Detect which cell encompasses the target text, then output its [x, y] center coordinate. 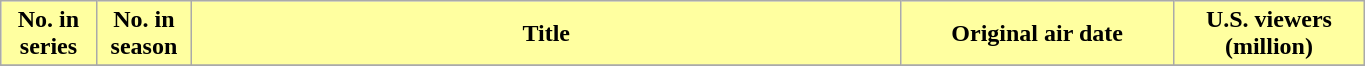
Title [546, 34]
Original air date [1038, 34]
U.S. viewers(million) [1268, 34]
No. inseries [48, 34]
No. inseason [144, 34]
